Determine the [X, Y] coordinate at the center of the cell enclosing the given text.  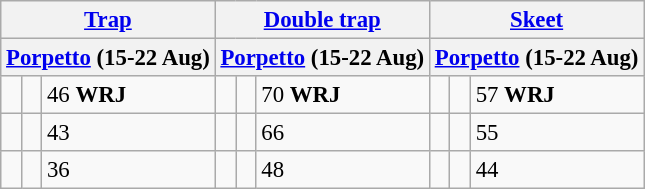
43 [128, 133]
70 WRJ [342, 95]
57 WRJ [556, 95]
46 WRJ [128, 95]
36 [128, 170]
48 [342, 170]
Trap [108, 20]
44 [556, 170]
Double trap [322, 20]
Skeet [536, 20]
55 [556, 133]
66 [342, 133]
